Capture the cell that displays the provided text and extract its (x, y) central coordinate. 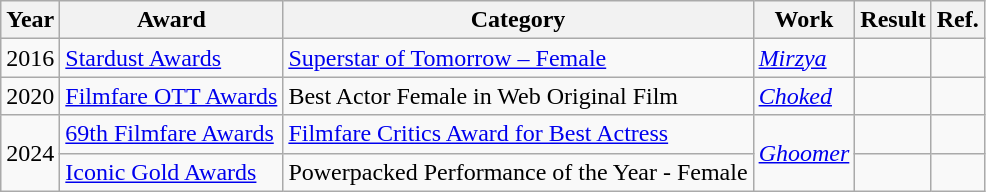
Filmfare Critics Award for Best Actress (518, 134)
Stardust Awards (172, 58)
Year (30, 20)
Result (893, 20)
Award (172, 20)
Iconic Gold Awards (172, 172)
Filmfare OTT Awards (172, 96)
2024 (30, 153)
Best Actor Female in Web Original Film (518, 96)
2020 (30, 96)
Category (518, 20)
Mirzya (804, 58)
Superstar of Tomorrow – Female (518, 58)
Work (804, 20)
69th Filmfare Awards (172, 134)
2016 (30, 58)
Ref. (958, 20)
Ghoomer (804, 153)
Powerpacked Performance of the Year - Female (518, 172)
Choked (804, 96)
